Scan for the cell matching the given text and deliver its [X, Y] coordinate at center. 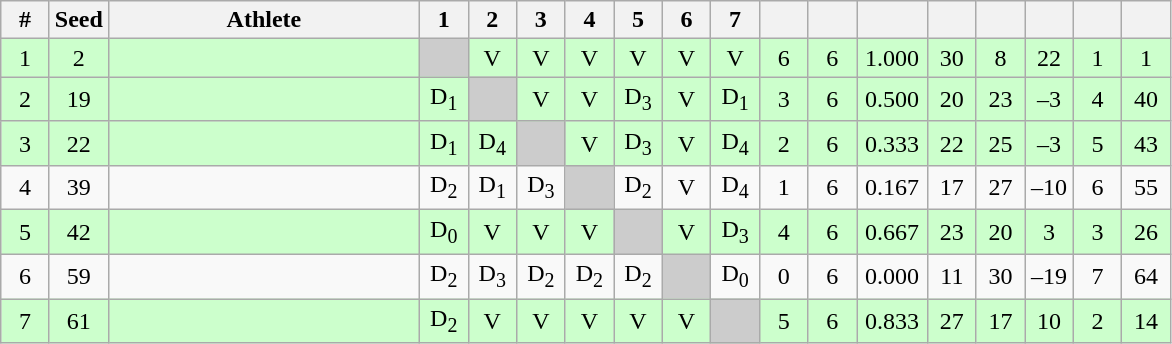
19 [78, 99]
26 [1146, 232]
8 [1000, 58]
40 [1146, 99]
64 [1146, 276]
1.000 [892, 58]
43 [1146, 143]
25 [1000, 143]
–19 [1050, 276]
Athlete [264, 20]
# [26, 20]
0.500 [892, 99]
11 [952, 276]
0.667 [892, 232]
0.000 [892, 276]
61 [78, 321]
Seed [78, 20]
0.167 [892, 188]
–10 [1050, 188]
10 [1050, 321]
14 [1146, 321]
59 [78, 276]
42 [78, 232]
39 [78, 188]
0.833 [892, 321]
0 [784, 276]
0.333 [892, 143]
55 [1146, 188]
